Provide the (x, y) coordinate of the cell's center where the given text is located.  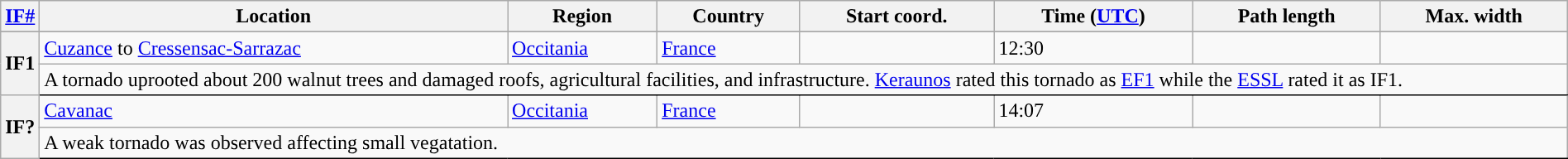
Max. width (1474, 17)
Cavanac (274, 111)
IF? (20, 127)
Time (UTC) (1093, 17)
IF1 (20, 64)
Cuzance to Cressensac-Sarrazac (274, 48)
A weak tornado was observed affecting small vegatation. (804, 142)
IF# (20, 17)
Start coord. (896, 17)
Location (274, 17)
Region (582, 17)
14:07 (1093, 111)
12:30 (1093, 48)
Country (729, 17)
Path length (1287, 17)
